Return (X, Y) of the center of cell containing provided text 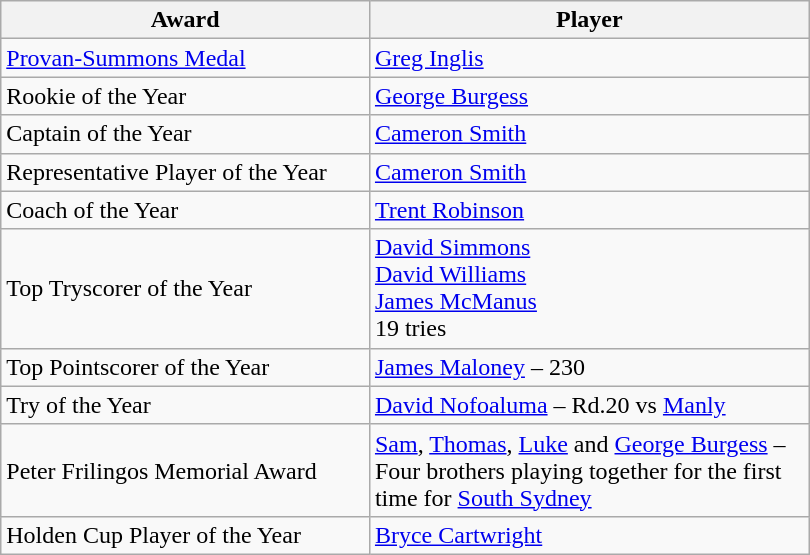
Trent Robinson (589, 210)
Award (186, 20)
Captain of the Year (186, 134)
Try of the Year (186, 405)
Peter Frilingos Memorial Award (186, 470)
George Burgess (589, 96)
Bryce Cartwright (589, 535)
Sam, Thomas, Luke and George Burgess – Four brothers playing together for the first time for South Sydney (589, 470)
Top Pointscorer of the Year (186, 367)
Top Tryscorer of the Year (186, 288)
James Maloney – 230 (589, 367)
Holden Cup Player of the Year (186, 535)
Provan-Summons Medal (186, 58)
Representative Player of the Year (186, 172)
David Simmons David Williams James McManus 19 tries (589, 288)
Player (589, 20)
Greg Inglis (589, 58)
Coach of the Year (186, 210)
Rookie of the Year (186, 96)
David Nofoaluma – Rd.20 vs Manly (589, 405)
